Search for the cell housing the specified text and yield its [x, y] center coordinate. 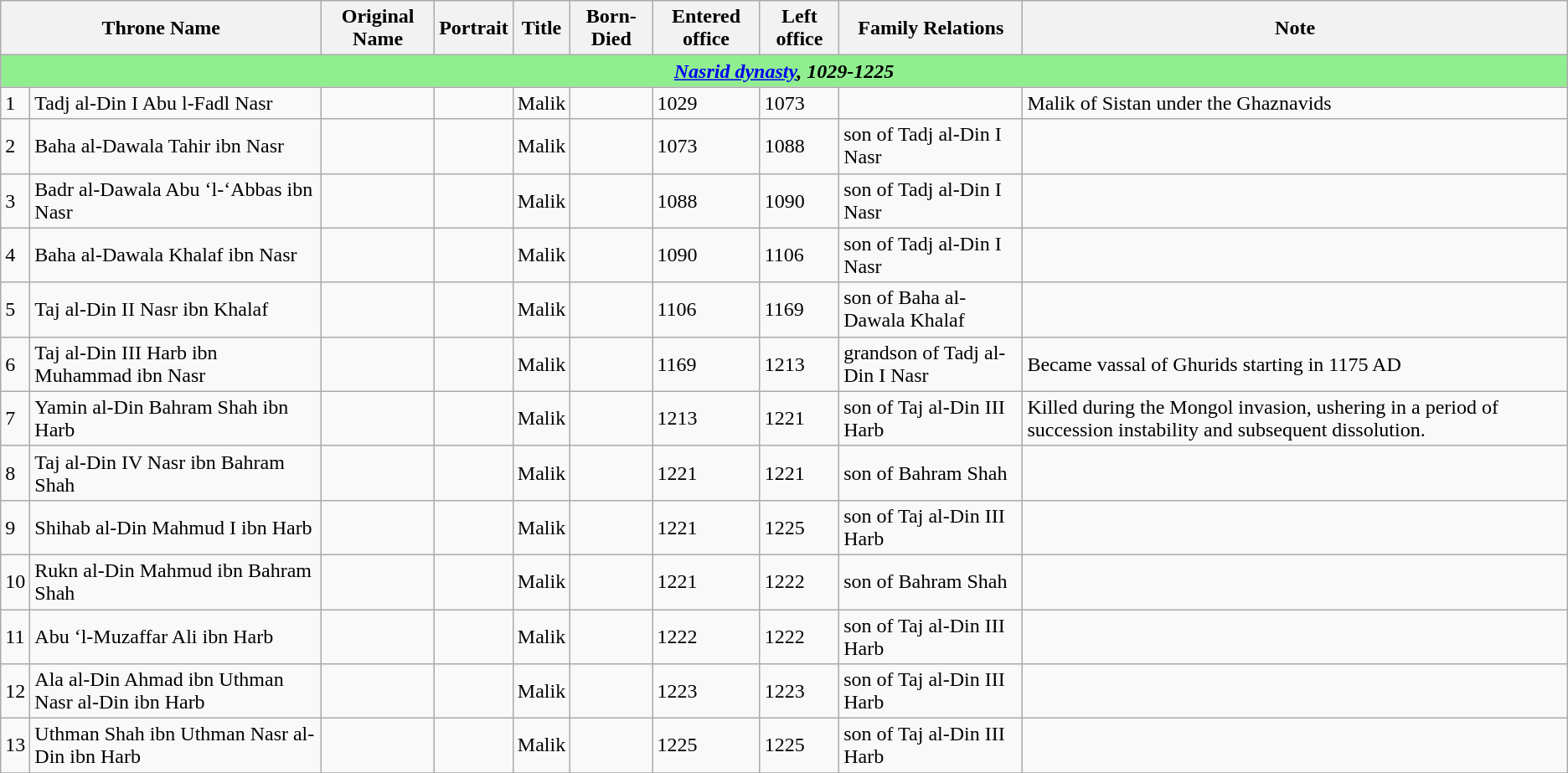
Taj al-Din III Harb ibn Muhammad ibn Nasr [176, 363]
Became vassal of Ghurids starting in 1175 AD [1295, 363]
Note [1295, 28]
Uthman Shah ibn Uthman Nasr al-Din ibn Harb [176, 745]
9 [15, 528]
6 [15, 363]
3 [15, 201]
Baha al-Dawala Tahir ibn Nasr [176, 146]
1029 [706, 103]
Shihab al-Din Mahmud I ibn Harb [176, 528]
10 [15, 581]
Rukn al-Din Mahmud ibn Bahram Shah [176, 581]
Born-Died [611, 28]
grandson of Tadj al-Din I Nasr [931, 363]
Yamin al-Din Bahram Shah ibn Harb [176, 419]
2 [15, 146]
5 [15, 310]
Malik of Sistan under the Ghaznavids [1295, 103]
Tadj al-Din I Abu l-Fadl Nasr [176, 103]
1 [15, 103]
11 [15, 636]
Title [541, 28]
Family Relations [931, 28]
12 [15, 692]
Baha al-Dawala Khalaf ibn Nasr [176, 255]
4 [15, 255]
13 [15, 745]
7 [15, 419]
Left office [799, 28]
Taj al-Din II Nasr ibn Khalaf [176, 310]
Original Name [379, 28]
Portrait [474, 28]
Nasrid dynasty, 1029-1225 [784, 71]
Killed during the Mongol invasion, ushering in a period of succession instability and subsequent dissolution. [1295, 419]
8 [15, 472]
Entered office [706, 28]
Abu ‘l-Muzaffar Ali ibn Harb [176, 636]
Badr al-Dawala Abu ‘l-‘Abbas ibn Nasr [176, 201]
Throne Name [161, 28]
son of Baha al-Dawala Khalaf [931, 310]
Ala al-Din Ahmad ibn Uthman Nasr al-Din ibn Harb [176, 692]
Taj al-Din IV Nasr ibn Bahram Shah [176, 472]
